Search for the cell housing the specified text and yield its (x, y) center coordinate. 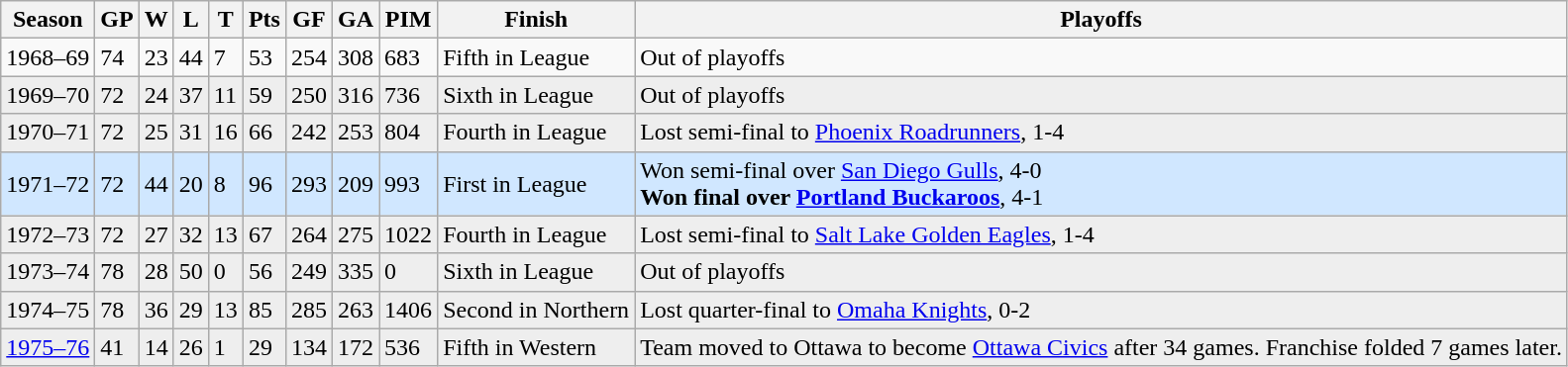
20 (190, 184)
First in League (537, 184)
1971–72 (48, 184)
56 (263, 272)
308 (357, 57)
14 (157, 347)
264 (309, 234)
50 (190, 272)
254 (309, 57)
536 (408, 347)
316 (357, 95)
249 (309, 272)
28 (157, 272)
8 (226, 184)
31 (190, 133)
1406 (408, 310)
23 (157, 57)
Pts (263, 20)
7 (226, 57)
1970–71 (48, 133)
27 (157, 234)
285 (309, 310)
16 (226, 133)
36 (157, 310)
GF (309, 20)
242 (309, 133)
Lost quarter-final to Omaha Knights, 0-2 (1101, 310)
335 (357, 272)
172 (357, 347)
209 (357, 184)
41 (117, 347)
67 (263, 234)
PIM (408, 20)
85 (263, 310)
32 (190, 234)
1975–76 (48, 347)
66 (263, 133)
59 (263, 95)
96 (263, 184)
Fifth in League (537, 57)
134 (309, 347)
1969–70 (48, 95)
1972–73 (48, 234)
1968–69 (48, 57)
993 (408, 184)
Won semi-final over San Diego Gulls, 4-0Won final over Portland Buckaroos, 4-1 (1101, 184)
736 (408, 95)
253 (357, 133)
Second in Northern (537, 310)
L (190, 20)
GP (117, 20)
1973–74 (48, 272)
Season (48, 20)
804 (408, 133)
Lost semi-final to Salt Lake Golden Eagles, 1-4 (1101, 234)
275 (357, 234)
1 (226, 347)
W (157, 20)
25 (157, 133)
74 (117, 57)
T (226, 20)
11 (226, 95)
Lost semi-final to Phoenix Roadrunners, 1-4 (1101, 133)
37 (190, 95)
250 (309, 95)
293 (309, 184)
683 (408, 57)
Fifth in Western (537, 347)
Team moved to Ottawa to become Ottawa Civics after 34 games. Franchise folded 7 games later. (1101, 347)
53 (263, 57)
1974–75 (48, 310)
263 (357, 310)
GA (357, 20)
Playoffs (1101, 20)
1022 (408, 234)
Finish (537, 20)
26 (190, 347)
24 (157, 95)
